Identify which cell holds the provided text, then report its (X, Y) central coordinate. 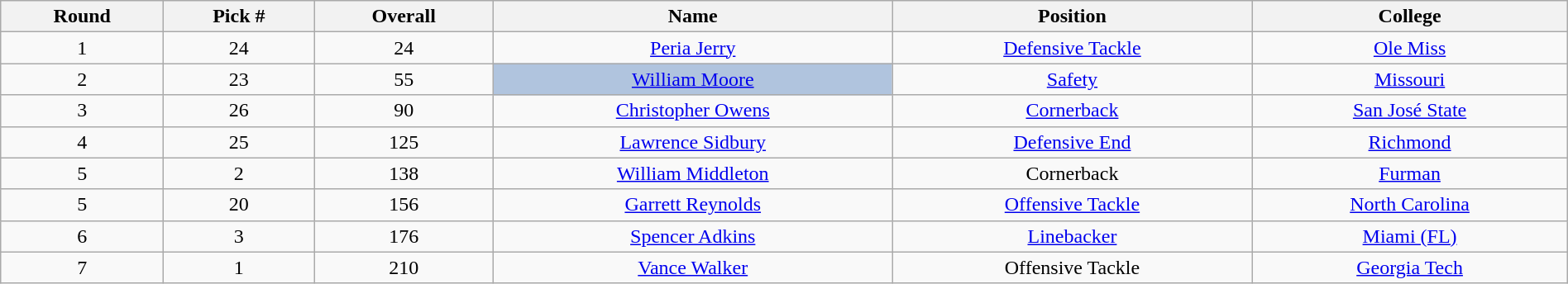
North Carolina (1409, 205)
Christopher Owens (693, 111)
College (1409, 17)
Vance Walker (693, 267)
138 (404, 173)
23 (239, 79)
25 (239, 142)
Furman (1409, 173)
William Moore (693, 79)
Safety (1072, 79)
Defensive Tackle (1072, 48)
Ole Miss (1409, 48)
7 (83, 267)
Spencer Adkins (693, 236)
176 (404, 236)
125 (404, 142)
20 (239, 205)
Position (1072, 17)
156 (404, 205)
Missouri (1409, 79)
Georgia Tech (1409, 267)
26 (239, 111)
Lawrence Sidbury (693, 142)
Richmond (1409, 142)
Defensive End (1072, 142)
6 (83, 236)
55 (404, 79)
Round (83, 17)
Linebacker (1072, 236)
90 (404, 111)
Miami (FL) (1409, 236)
Overall (404, 17)
San José State (1409, 111)
William Middleton (693, 173)
Garrett Reynolds (693, 205)
4 (83, 142)
Pick # (239, 17)
Name (693, 17)
Peria Jerry (693, 48)
210 (404, 267)
